For the text-containing cell, return its midpoint in (x, y) coordinate format. 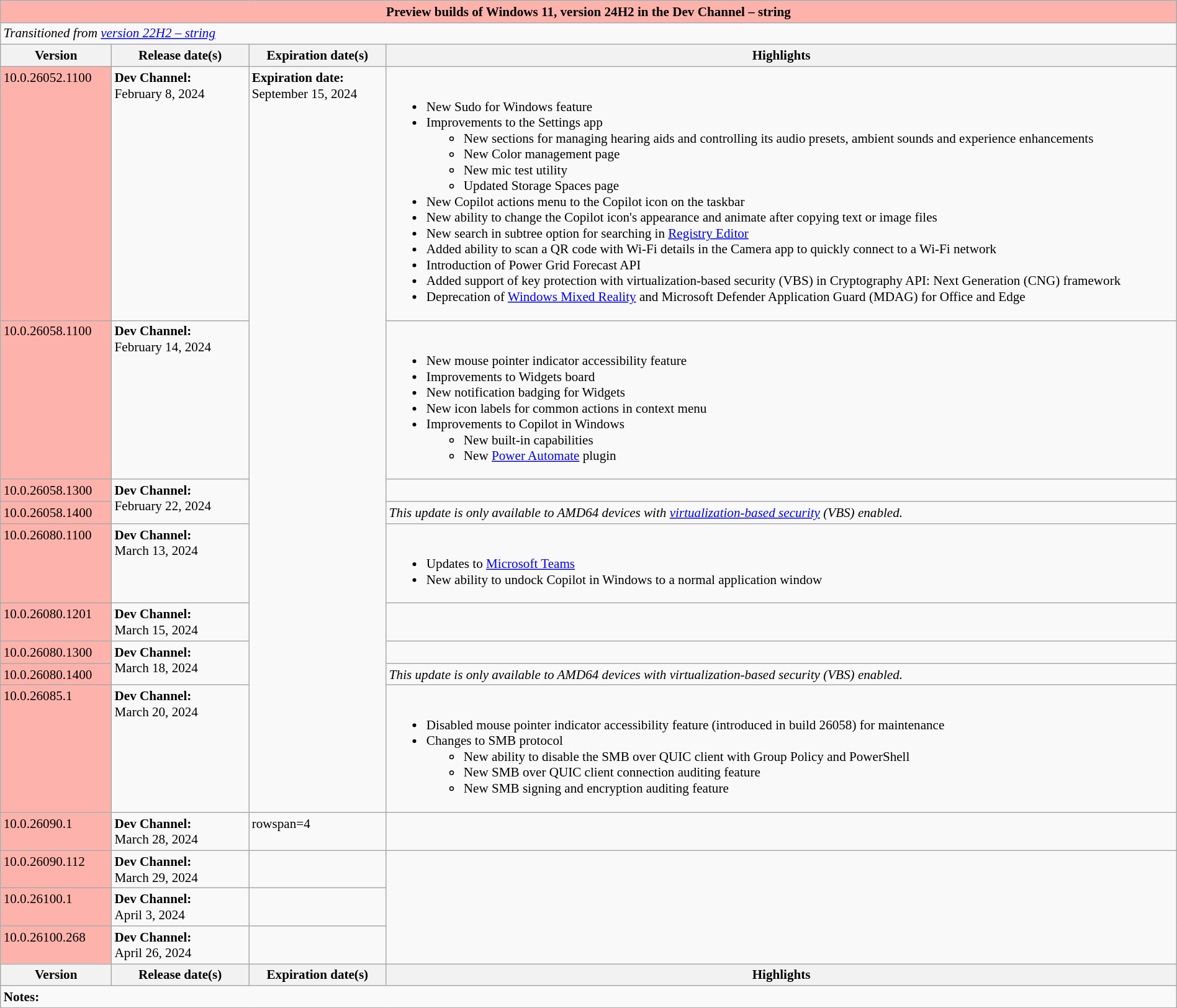
10.0.26052.1100 (56, 194)
Dev Channel:April 26, 2024 (180, 945)
Notes: (588, 997)
10.0.26080.1100 (56, 564)
10.0.26080.1400 (56, 674)
Dev Channel:April 3, 2024 (180, 907)
10.0.26080.1201 (56, 622)
10.0.26058.1100 (56, 400)
Dev Channel:March 15, 2024 (180, 622)
Dev Channel:March 13, 2024 (180, 564)
Updates to Microsoft TeamsNew ability to undock Copilot in Windows to a normal application window (781, 564)
10.0.26058.1300 (56, 490)
10.0.26080.1300 (56, 652)
10.0.26100.1 (56, 907)
10.0.26090.112 (56, 869)
Dev Channel:February 22, 2024 (180, 502)
Dev Channel:March 20, 2024 (180, 749)
10.0.26090.1 (56, 832)
Dev Channel:March 28, 2024 (180, 832)
Dev Channel:March 18, 2024 (180, 663)
Dev Channel:February 14, 2024 (180, 400)
10.0.26058.1400 (56, 513)
10.0.26085.1 (56, 749)
Dev Channel:March 29, 2024 (180, 869)
Transitioned from version 22H2 – string (588, 34)
Preview builds of Windows 11, version 24H2 in the Dev Channel – string (588, 11)
10.0.26100.268 (56, 945)
Expiration date:September 15, 2024 (318, 439)
rowspan=4 (318, 832)
Dev Channel:February 8, 2024 (180, 194)
